Search for the cell housing the specified text and yield its [x, y] center coordinate. 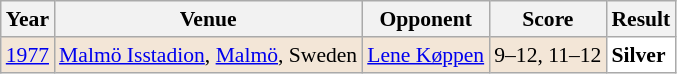
Lene Køppen [426, 55]
Silver [640, 55]
Result [640, 19]
Year [28, 19]
9–12, 11–12 [548, 55]
Venue [208, 19]
Opponent [426, 19]
Score [548, 19]
Malmö Isstadion, Malmö, Sweden [208, 55]
1977 [28, 55]
